Scan for the cell matching the given text and deliver its [X, Y] coordinate at center. 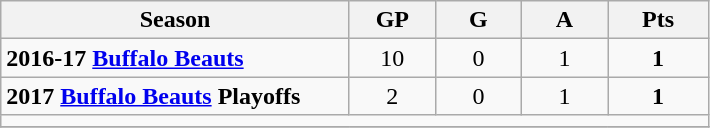
A [564, 20]
Season [176, 20]
2017 Buffalo Beauts Playoffs [176, 96]
2 [392, 96]
Pts [658, 20]
G [478, 20]
10 [392, 58]
GP [392, 20]
2016-17 Buffalo Beauts [176, 58]
